Extract the [X, Y] coordinate from the center of the cell holding the provided text.  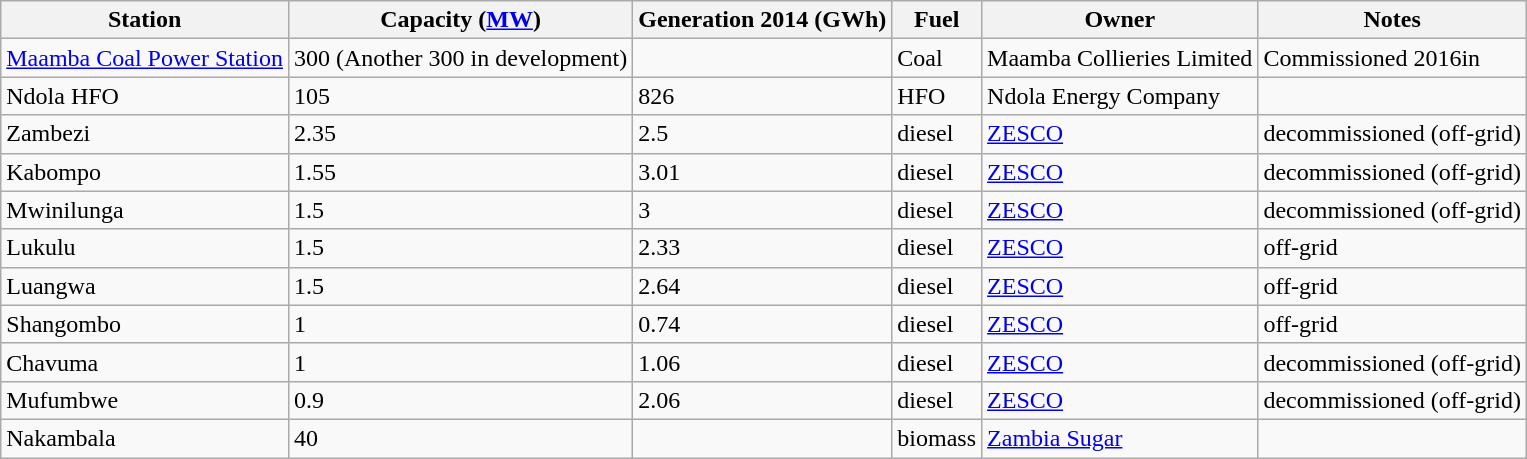
Coal [937, 58]
40 [460, 438]
Luangwa [145, 286]
2.64 [762, 286]
Shangombo [145, 324]
1.55 [460, 172]
0.74 [762, 324]
Ndola Energy Company [1120, 96]
1.06 [762, 362]
Notes [1392, 20]
Zambia Sugar [1120, 438]
Commissioned 2016in [1392, 58]
3 [762, 210]
2.06 [762, 400]
Maamba Collieries Limited [1120, 58]
2.35 [460, 134]
Station [145, 20]
Nakambala [145, 438]
Zambezi [145, 134]
biomass [937, 438]
Mufumbwe [145, 400]
3.01 [762, 172]
2.5 [762, 134]
HFO [937, 96]
Fuel [937, 20]
Chavuma [145, 362]
2.33 [762, 248]
Capacity (MW) [460, 20]
Lukulu [145, 248]
0.9 [460, 400]
Maamba Coal Power Station [145, 58]
105 [460, 96]
826 [762, 96]
300 (Another 300 in development) [460, 58]
Ndola HFO [145, 96]
Generation 2014 (GWh) [762, 20]
Owner [1120, 20]
Kabompo [145, 172]
Mwinilunga [145, 210]
